Output the [x, y] coordinate of the center of the cell containing the given text.  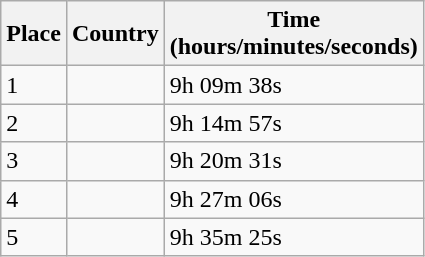
4 [34, 199]
5 [34, 237]
Country [115, 34]
1 [34, 85]
2 [34, 123]
9h 09m 38s [294, 85]
9h 14m 57s [294, 123]
Time (hours/minutes/seconds) [294, 34]
3 [34, 161]
9h 20m 31s [294, 161]
Place [34, 34]
9h 27m 06s [294, 199]
9h 35m 25s [294, 237]
